Provide the (X, Y) coordinate of the cell's center where the given text is located.  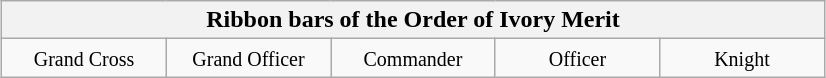
Officer (577, 58)
Knight (742, 58)
Grand Officer (248, 58)
Ribbon bars of the Order of Ivory Merit (413, 20)
Grand Cross (84, 58)
Commander (413, 58)
